Return the [x, y] coordinate for the center point of the cell that contains the specified text.  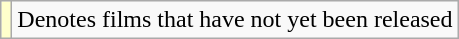
Denotes films that have not yet been released [235, 20]
